Provide the [x, y] coordinate of the cell's center where the given text is located.  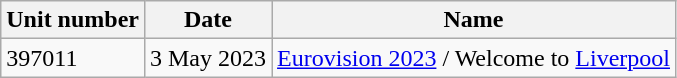
Name [474, 20]
3 May 2023 [208, 58]
Unit number [73, 20]
397011 [73, 58]
Date [208, 20]
Eurovision 2023 / Welcome to Liverpool [474, 58]
